Return the (X, Y) coordinate for the center point of the cell that contains the specified text.  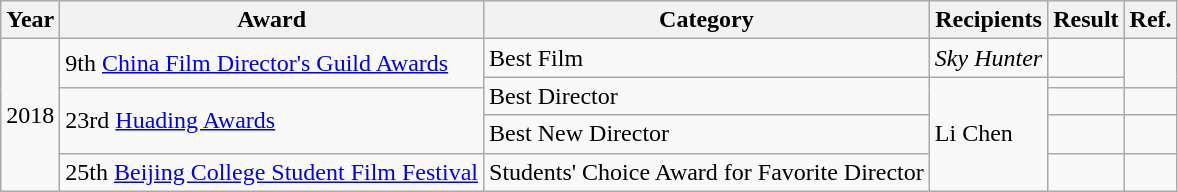
9th China Film Director's Guild Awards (272, 64)
23rd Huading Awards (272, 120)
25th Beijing College Student Film Festival (272, 172)
Result (1086, 20)
Sky Hunter (988, 58)
Category (707, 20)
2018 (30, 115)
Year (30, 20)
Students' Choice Award for Favorite Director (707, 172)
Best Film (707, 58)
Recipients (988, 20)
Award (272, 20)
Li Chen (988, 134)
Best New Director (707, 134)
Ref. (1150, 20)
Best Director (707, 96)
